Return (X, Y) of the center of cell containing provided text 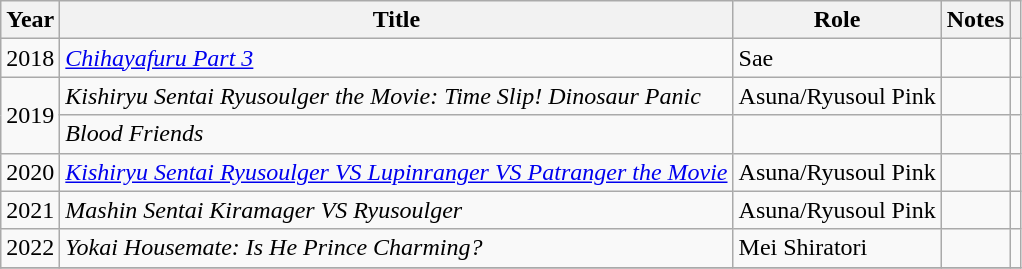
Mei Shiratori (837, 248)
2018 (30, 58)
2020 (30, 172)
Role (837, 20)
2019 (30, 115)
Kishiryu Sentai Ryusoulger VS Lupinranger VS Patranger the Movie (396, 172)
Yokai Housemate: Is He Prince Charming? (396, 248)
Year (30, 20)
Sae (837, 58)
2021 (30, 210)
Kishiryu Sentai Ryusoulger the Movie: Time Slip! Dinosaur Panic (396, 96)
Notes (975, 20)
Mashin Sentai Kiramager VS Ryusoulger (396, 210)
2022 (30, 248)
Title (396, 20)
Chihayafuru Part 3 (396, 58)
Blood Friends (396, 134)
